Return the (x, y) coordinate for the center point of the cell that contains the specified text.  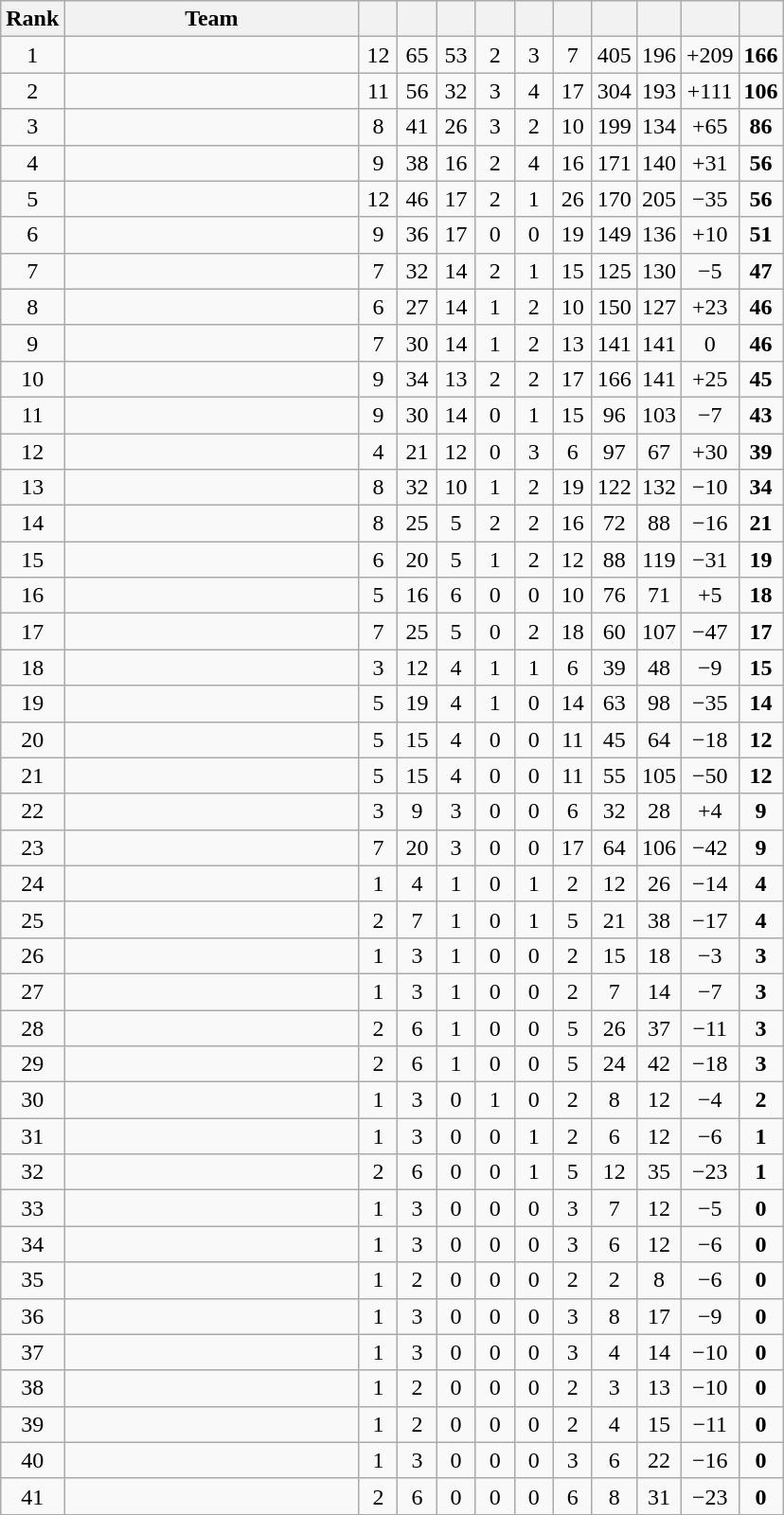
170 (614, 199)
67 (659, 452)
29 (32, 1064)
23 (32, 847)
−50 (710, 775)
+31 (710, 163)
+4 (710, 811)
−4 (710, 1100)
107 (659, 632)
33 (32, 1208)
105 (659, 775)
127 (659, 307)
+10 (710, 235)
119 (659, 560)
136 (659, 235)
76 (614, 596)
132 (659, 488)
−42 (710, 847)
60 (614, 632)
304 (614, 91)
205 (659, 199)
40 (32, 1460)
405 (614, 55)
140 (659, 163)
150 (614, 307)
196 (659, 55)
96 (614, 415)
97 (614, 452)
+65 (710, 127)
193 (659, 91)
+30 (710, 452)
53 (456, 55)
−17 (710, 919)
−14 (710, 883)
−31 (710, 560)
Team (212, 19)
134 (659, 127)
42 (659, 1064)
43 (761, 415)
+209 (710, 55)
51 (761, 235)
63 (614, 704)
+23 (710, 307)
72 (614, 524)
65 (417, 55)
71 (659, 596)
122 (614, 488)
98 (659, 704)
171 (614, 163)
130 (659, 271)
+5 (710, 596)
149 (614, 235)
199 (614, 127)
−3 (710, 955)
−47 (710, 632)
+111 (710, 91)
+25 (710, 379)
86 (761, 127)
47 (761, 271)
Rank (32, 19)
103 (659, 415)
55 (614, 775)
125 (614, 271)
48 (659, 668)
